Return the [x, y] coordinate for the center point of the cell that contains the specified text.  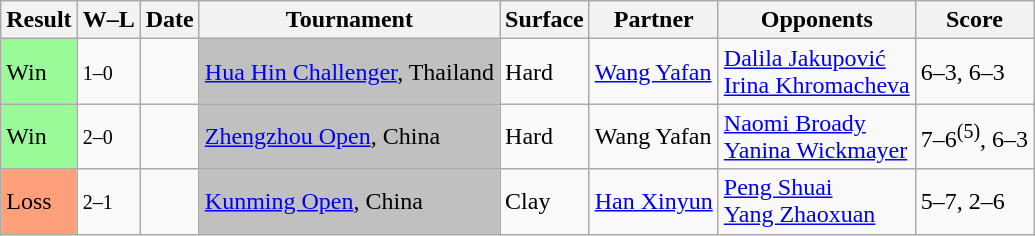
Clay [545, 202]
Score [974, 20]
W–L [108, 20]
Hua Hin Challenger, Thailand [349, 72]
Result [39, 20]
Naomi Broady Yanina Wickmayer [816, 136]
Dalila Jakupović Irina Khromacheva [816, 72]
Han Xinyun [654, 202]
Loss [39, 202]
Kunming Open, China [349, 202]
1–0 [108, 72]
Zhengzhou Open, China [349, 136]
Surface [545, 20]
2–1 [108, 202]
2–0 [108, 136]
6–3, 6–3 [974, 72]
Peng Shuai Yang Zhaoxuan [816, 202]
Partner [654, 20]
5–7, 2–6 [974, 202]
Tournament [349, 20]
Opponents [816, 20]
7–6(5), 6–3 [974, 136]
Date [170, 20]
